Detect which cell encompasses the target text, then output its (x, y) center coordinate. 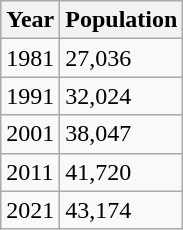
38,047 (122, 134)
Year (30, 20)
27,036 (122, 58)
2001 (30, 134)
32,024 (122, 96)
1981 (30, 58)
Population (122, 20)
43,174 (122, 210)
41,720 (122, 172)
2021 (30, 210)
2011 (30, 172)
1991 (30, 96)
